Search for the cell housing the specified text and yield its (x, y) center coordinate. 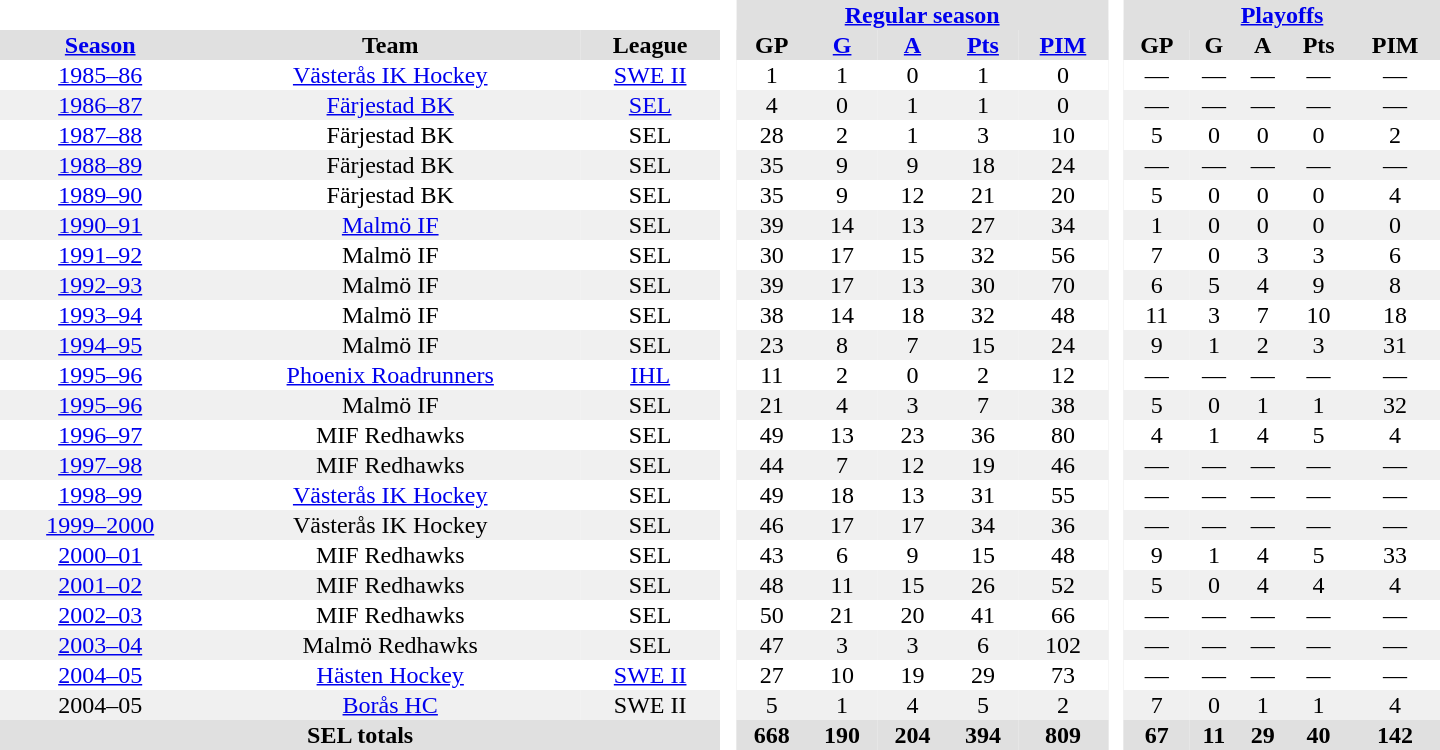
2000–01 (100, 555)
44 (771, 465)
73 (1063, 675)
142 (1395, 735)
1989–90 (100, 195)
41 (983, 615)
26 (983, 585)
1993–94 (100, 315)
1991–92 (100, 255)
809 (1063, 735)
IHL (650, 375)
80 (1063, 435)
1986–87 (100, 105)
1998–99 (100, 495)
Malmö Redhawks (390, 645)
33 (1395, 555)
56 (1063, 255)
1999–2000 (100, 525)
1996–97 (100, 435)
Season (100, 45)
52 (1063, 585)
1988–89 (100, 165)
1992–93 (100, 285)
66 (1063, 615)
204 (912, 735)
Playoffs (1282, 15)
70 (1063, 285)
102 (1063, 645)
668 (771, 735)
Hästen Hockey (390, 675)
67 (1157, 735)
2002–03 (100, 615)
Phoenix Roadrunners (390, 375)
50 (771, 615)
43 (771, 555)
1985–86 (100, 75)
1987–88 (100, 135)
190 (842, 735)
SEL totals (360, 735)
League (650, 45)
28 (771, 135)
1990–91 (100, 225)
2001–02 (100, 585)
40 (1318, 735)
Borås HC (390, 705)
Regular season (922, 15)
55 (1063, 495)
1994–95 (100, 345)
Team (390, 45)
2003–04 (100, 645)
1997–98 (100, 465)
394 (983, 735)
47 (771, 645)
